Output the (X, Y) coordinate of the center of the cell containing the given text.  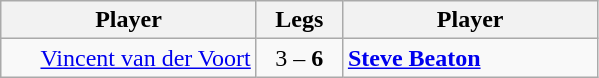
3 – 6 (299, 58)
Vincent van der Voort (129, 58)
Steve Beaton (470, 58)
Legs (299, 20)
